From the cell containing the given text, extract its center point as (X, Y) coordinate. 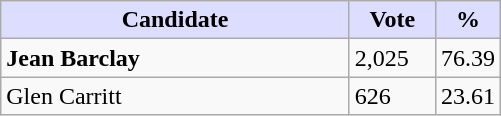
Vote (392, 20)
% (468, 20)
23.61 (468, 96)
Candidate (176, 20)
626 (392, 96)
76.39 (468, 58)
Glen Carritt (176, 96)
Jean Barclay (176, 58)
2,025 (392, 58)
